Scan for the cell matching the given text and deliver its (X, Y) coordinate at center. 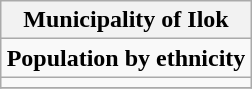
Population by ethnicity (126, 58)
Municipality of Ilok (126, 20)
